Return [x, y] of the center of cell containing provided text 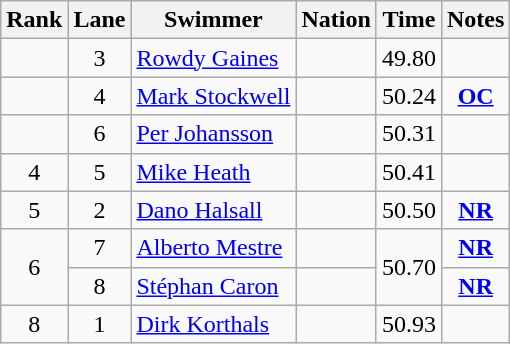
3 [100, 58]
50.41 [408, 172]
Rank [34, 20]
50.50 [408, 210]
OC [475, 96]
2 [100, 210]
50.24 [408, 96]
50.70 [408, 267]
50.31 [408, 134]
Mike Heath [214, 172]
Alberto Mestre [214, 248]
Nation [336, 20]
Swimmer [214, 20]
Per Johansson [214, 134]
Stéphan Caron [214, 286]
Rowdy Gaines [214, 58]
Lane [100, 20]
49.80 [408, 58]
Dano Halsall [214, 210]
7 [100, 248]
50.93 [408, 324]
Time [408, 20]
Notes [475, 20]
Dirk Korthals [214, 324]
1 [100, 324]
Mark Stockwell [214, 96]
